Identify which cell holds the provided text, then report its (x, y) central coordinate. 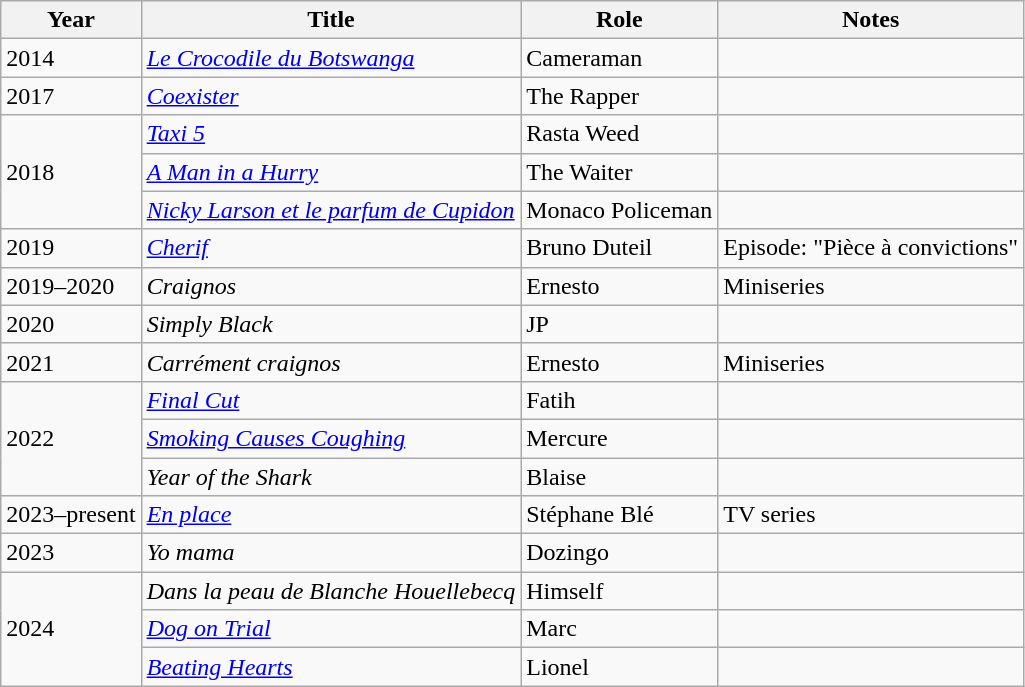
Stéphane Blé (620, 515)
Dans la peau de Blanche Houellebecq (331, 591)
2018 (71, 172)
Fatih (620, 400)
Himself (620, 591)
Role (620, 20)
2020 (71, 324)
Monaco Policeman (620, 210)
2022 (71, 438)
En place (331, 515)
Yo mama (331, 553)
A Man in a Hurry (331, 172)
Cherif (331, 248)
The Waiter (620, 172)
Carrément craignos (331, 362)
Year of the Shark (331, 477)
Lionel (620, 667)
Blaise (620, 477)
2024 (71, 629)
JP (620, 324)
Smoking Causes Coughing (331, 438)
Simply Black (331, 324)
TV series (871, 515)
Marc (620, 629)
2019 (71, 248)
2023 (71, 553)
Final Cut (331, 400)
The Rapper (620, 96)
Cameraman (620, 58)
Rasta Weed (620, 134)
Beating Hearts (331, 667)
Mercure (620, 438)
Le Crocodile du Botswanga (331, 58)
Craignos (331, 286)
2021 (71, 362)
2023–present (71, 515)
Bruno Duteil (620, 248)
Episode: "Pièce à convictions" (871, 248)
Coexister (331, 96)
2017 (71, 96)
2019–2020 (71, 286)
Taxi 5 (331, 134)
Notes (871, 20)
Title (331, 20)
Year (71, 20)
Nicky Larson et le parfum de Cupidon (331, 210)
Dozingo (620, 553)
2014 (71, 58)
Dog on Trial (331, 629)
